Output the [X, Y] coordinate of the center of the cell containing the given text.  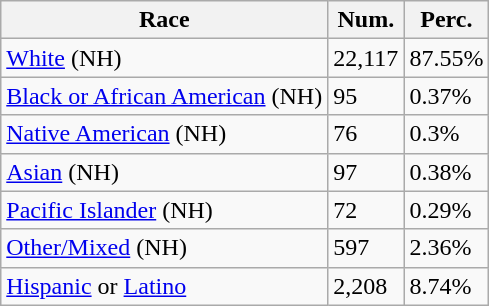
Pacific Islander (NH) [164, 210]
0.29% [446, 210]
Other/Mixed (NH) [164, 248]
87.55% [446, 58]
76 [366, 134]
597 [366, 248]
Num. [366, 20]
Perc. [446, 20]
0.3% [446, 134]
White (NH) [164, 58]
Race [164, 20]
22,117 [366, 58]
Asian (NH) [164, 172]
8.74% [446, 286]
Hispanic or Latino [164, 286]
97 [366, 172]
0.38% [446, 172]
95 [366, 96]
2,208 [366, 286]
Native American (NH) [164, 134]
Black or African American (NH) [164, 96]
2.36% [446, 248]
0.37% [446, 96]
72 [366, 210]
